Detect which cell encompasses the target text, then output its [x, y] center coordinate. 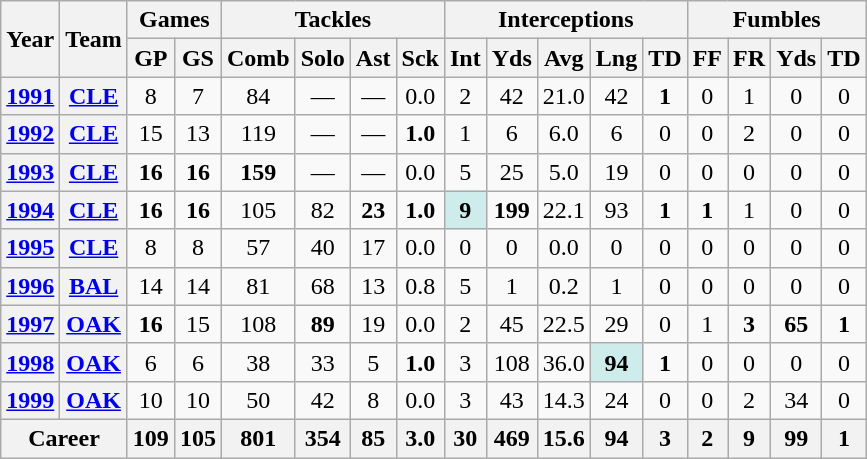
Sck [420, 58]
93 [616, 210]
6.0 [564, 134]
1998 [30, 362]
Career [64, 438]
FR [750, 58]
3.0 [420, 438]
BAL [94, 286]
GS [198, 58]
469 [512, 438]
1995 [30, 248]
Games [174, 20]
1993 [30, 172]
82 [322, 210]
40 [322, 248]
22.5 [564, 324]
36.0 [564, 362]
1994 [30, 210]
5.0 [564, 172]
85 [373, 438]
1999 [30, 400]
7 [198, 96]
84 [258, 96]
33 [322, 362]
FF [707, 58]
GP [150, 58]
Solo [322, 58]
1996 [30, 286]
1991 [30, 96]
Interceptions [566, 20]
65 [796, 324]
0.8 [420, 286]
801 [258, 438]
30 [465, 438]
Fumbles [776, 20]
24 [616, 400]
159 [258, 172]
38 [258, 362]
Comb [258, 58]
57 [258, 248]
0.2 [564, 286]
68 [322, 286]
Int [465, 58]
Lng [616, 58]
29 [616, 324]
199 [512, 210]
109 [150, 438]
21.0 [564, 96]
81 [258, 286]
119 [258, 134]
1992 [30, 134]
Year [30, 39]
Tackles [332, 20]
45 [512, 324]
23 [373, 210]
354 [322, 438]
99 [796, 438]
22.1 [564, 210]
Team [94, 39]
17 [373, 248]
1997 [30, 324]
25 [512, 172]
89 [322, 324]
34 [796, 400]
15.6 [564, 438]
14.3 [564, 400]
Ast [373, 58]
Avg [564, 58]
43 [512, 400]
50 [258, 400]
